Capture the cell that displays the provided text and extract its (X, Y) central coordinate. 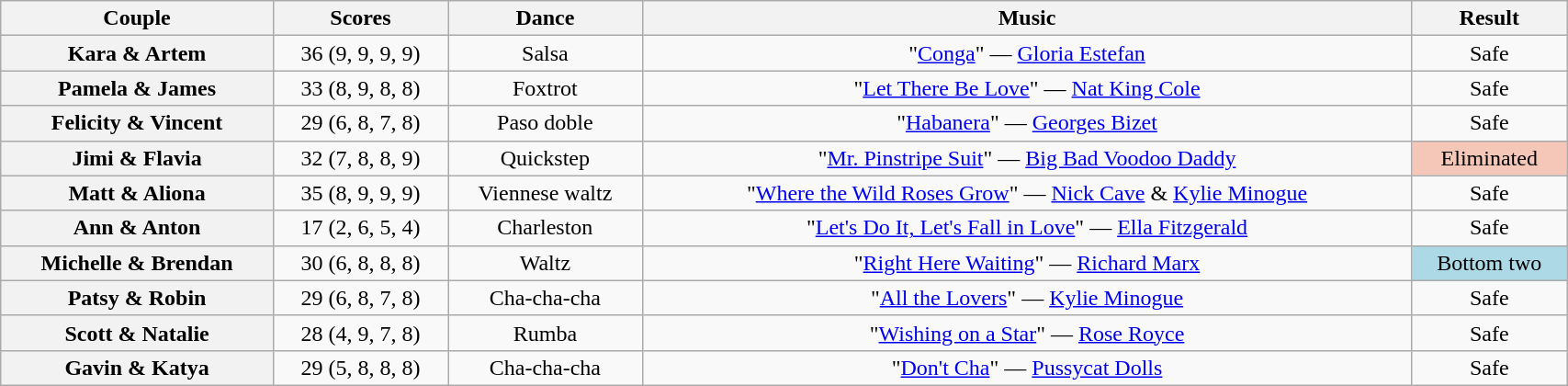
Result (1490, 18)
30 (6, 8, 8, 8) (360, 263)
Dance (546, 18)
Salsa (546, 53)
Bottom two (1490, 263)
Matt & Aliona (138, 193)
"Where the Wild Roses Grow" — Nick Cave & Kylie Minogue (1027, 193)
"Let There Be Love" — Nat King Cole (1027, 88)
Patsy & Robin (138, 298)
32 (7, 8, 8, 9) (360, 158)
Charleston (546, 228)
Ann & Anton (138, 228)
Waltz (546, 263)
Rumba (546, 333)
17 (2, 6, 5, 4) (360, 228)
Couple (138, 18)
Viennese waltz (546, 193)
"Let's Do It, Let's Fall in Love" — Ella Fitzgerald (1027, 228)
Pamela & James (138, 88)
Jimi & Flavia (138, 158)
Scores (360, 18)
"Right Here Waiting" — Richard Marx (1027, 263)
35 (8, 9, 9, 9) (360, 193)
"Wishing on a Star" — Rose Royce (1027, 333)
36 (9, 9, 9, 9) (360, 53)
33 (8, 9, 8, 8) (360, 88)
"Mr. Pinstripe Suit" — Big Bad Voodoo Daddy (1027, 158)
Scott & Natalie (138, 333)
Felicity & Vincent (138, 123)
Quickstep (546, 158)
"All the Lovers" — Kylie Minogue (1027, 298)
Paso doble (546, 123)
Eliminated (1490, 158)
"Conga" — Gloria Estefan (1027, 53)
Music (1027, 18)
"Habanera" — Georges Bizet (1027, 123)
29 (5, 8, 8, 8) (360, 368)
Michelle & Brendan (138, 263)
Gavin & Katya (138, 368)
Foxtrot (546, 88)
Kara & Artem (138, 53)
28 (4, 9, 7, 8) (360, 333)
"Don't Cha" — Pussycat Dolls (1027, 368)
